Search for the cell housing the specified text and yield its [x, y] center coordinate. 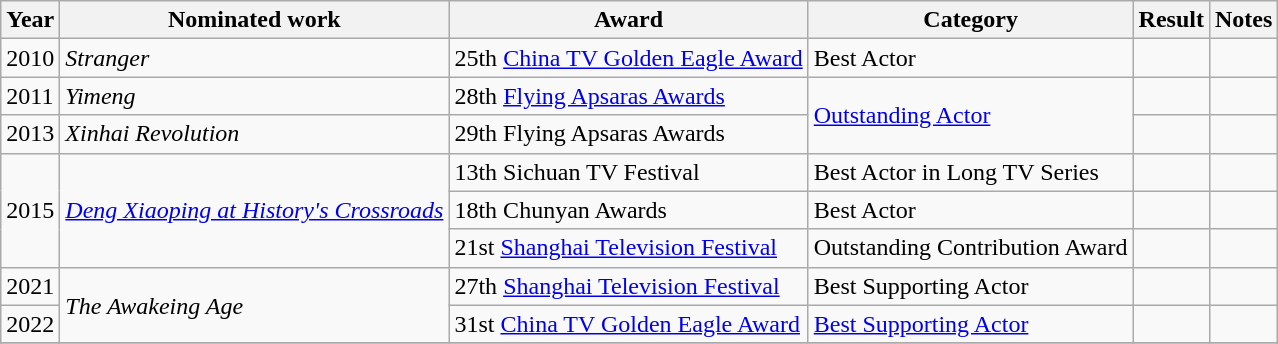
Stranger [254, 58]
Year [30, 20]
Yimeng [254, 96]
2013 [30, 134]
Best Actor in Long TV Series [970, 172]
2015 [30, 210]
Outstanding Actor [970, 115]
21st Shanghai Television Festival [628, 248]
Nominated work [254, 20]
28th Flying Apsaras Awards [628, 96]
The Awakeing Age [254, 305]
18th Chunyan Awards [628, 210]
Deng Xiaoping at History's Crossroads [254, 210]
13th Sichuan TV Festival [628, 172]
2011 [30, 96]
27th Shanghai Television Festival [628, 286]
29th Flying Apsaras Awards [628, 134]
Xinhai Revolution [254, 134]
Outstanding Contribution Award [970, 248]
25th China TV Golden Eagle Award [628, 58]
2010 [30, 58]
Notes [1243, 20]
2022 [30, 324]
31st China TV Golden Eagle Award [628, 324]
Result [1171, 20]
2021 [30, 286]
Category [970, 20]
Award [628, 20]
